Detect which cell encompasses the target text, then output its [x, y] center coordinate. 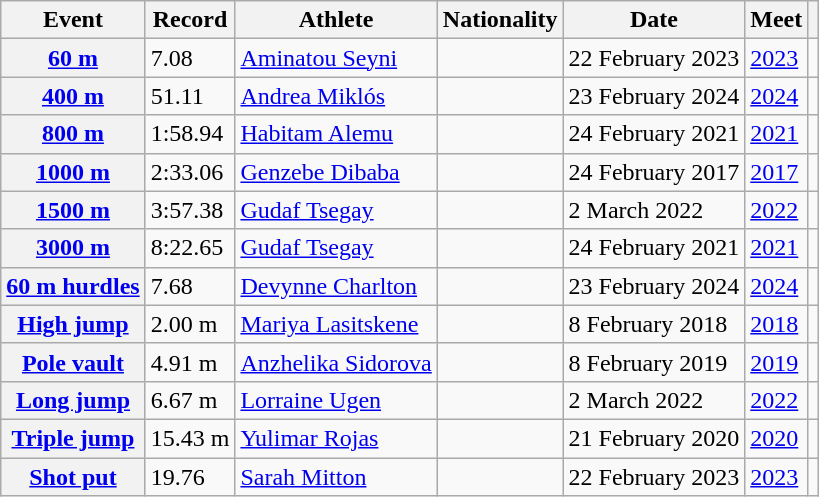
Athlete [336, 20]
8 February 2019 [654, 362]
Aminatou Seyni [336, 58]
Nationality [500, 20]
60 m [73, 58]
7.68 [190, 286]
51.11 [190, 96]
2017 [776, 172]
Anzhelika Sidorova [336, 362]
19.76 [190, 477]
2020 [776, 438]
1000 m [73, 172]
Sarah Mitton [336, 477]
Andrea Miklós [336, 96]
7.08 [190, 58]
2.00 m [190, 324]
60 m hurdles [73, 286]
400 m [73, 96]
2:33.06 [190, 172]
Event [73, 20]
4.91 m [190, 362]
21 February 2020 [654, 438]
High jump [73, 324]
2018 [776, 324]
Date [654, 20]
1500 m [73, 210]
800 m [73, 134]
Mariya Lasitskene [336, 324]
Lorraine Ugen [336, 400]
Yulimar Rojas [336, 438]
Meet [776, 20]
3:57.38 [190, 210]
6.67 m [190, 400]
15.43 m [190, 438]
Record [190, 20]
Habitam Alemu [336, 134]
Long jump [73, 400]
3000 m [73, 248]
Shot put [73, 477]
1:58.94 [190, 134]
8 February 2018 [654, 324]
24 February 2017 [654, 172]
Genzebe Dibaba [336, 172]
Devynne Charlton [336, 286]
8:22.65 [190, 248]
Triple jump [73, 438]
2019 [776, 362]
Pole vault [73, 362]
